Identify which cell holds the provided text, then report its (x, y) central coordinate. 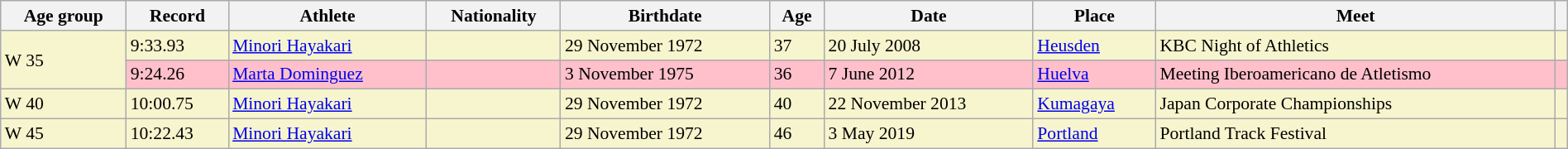
Age (797, 16)
Athlete (327, 16)
KBC Night of Athletics (1355, 46)
10:22.43 (177, 134)
Japan Corporate Championships (1355, 104)
22 November 2013 (930, 104)
3 May 2019 (930, 134)
Nationality (494, 16)
Meet (1355, 16)
Age group (64, 16)
W 40 (64, 104)
3 November 1975 (665, 74)
46 (797, 134)
9:24.26 (177, 74)
Portland Track Festival (1355, 134)
Meeting Iberoamericano de Atletismo (1355, 74)
36 (797, 74)
W 35 (64, 60)
W 45 (64, 134)
20 July 2008 (930, 46)
37 (797, 46)
7 June 2012 (930, 74)
Marta Dominguez (327, 74)
Huelva (1094, 74)
Record (177, 16)
Kumagaya (1094, 104)
Date (930, 16)
Heusden (1094, 46)
9:33.93 (177, 46)
Birthdate (665, 16)
40 (797, 104)
10:00.75 (177, 104)
Portland (1094, 134)
Place (1094, 16)
